Locate the cell with the specified text and output its (x, y) center coordinate. 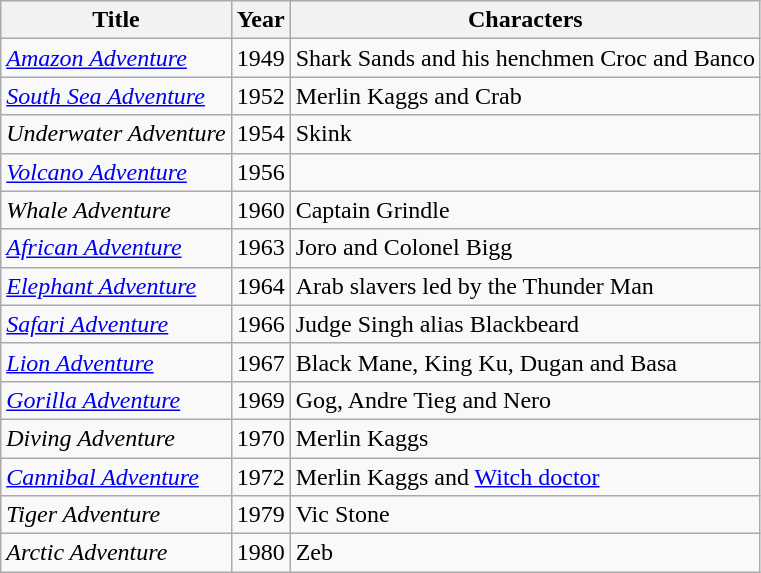
Lion Adventure (116, 362)
1972 (260, 477)
1954 (260, 134)
Merlin Kaggs (525, 438)
Whale Adventure (116, 210)
Arab slavers led by the Thunder Man (525, 286)
1970 (260, 438)
1963 (260, 248)
Vic Stone (525, 515)
Underwater Adventure (116, 134)
Shark Sands and his henchmen Croc and Banco (525, 58)
Gog, Andre Tieg and Nero (525, 400)
Year (260, 20)
1960 (260, 210)
Captain Grindle (525, 210)
1966 (260, 324)
Tiger Adventure (116, 515)
Joro and Colonel Bigg (525, 248)
Amazon Adventure (116, 58)
Zeb (525, 553)
Cannibal Adventure (116, 477)
1967 (260, 362)
Merlin Kaggs and Crab (525, 96)
Merlin Kaggs and Witch doctor (525, 477)
Gorilla Adventure (116, 400)
Volcano Adventure (116, 172)
Diving Adventure (116, 438)
1949 (260, 58)
African Adventure (116, 248)
1952 (260, 96)
South Sea Adventure (116, 96)
1964 (260, 286)
1956 (260, 172)
Black Mane, King Ku, Dugan and Basa (525, 362)
Judge Singh alias Blackbeard (525, 324)
1979 (260, 515)
Arctic Adventure (116, 553)
1969 (260, 400)
Characters (525, 20)
Elephant Adventure (116, 286)
Title (116, 20)
Safari Adventure (116, 324)
Skink (525, 134)
1980 (260, 553)
